Search for the cell housing the specified text and yield its [x, y] center coordinate. 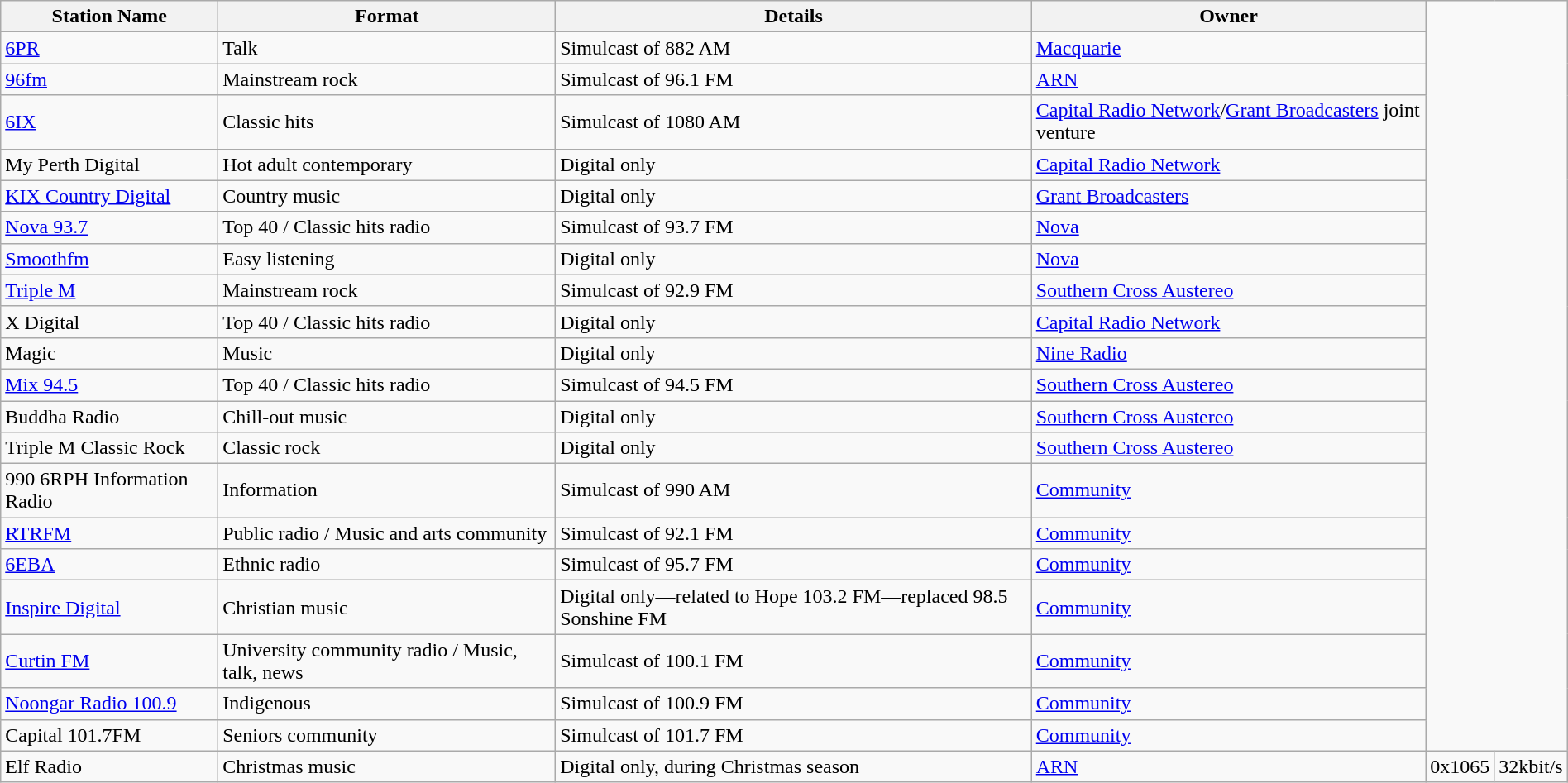
Easy listening [387, 259]
Curtin FM [109, 661]
0x1065 [1460, 766]
Owner [1229, 17]
Details [794, 17]
Talk [387, 48]
Classic hits [387, 122]
Inspire Digital [109, 607]
Triple M Classic Rock [109, 448]
Simulcast of 92.9 FM [794, 290]
Digital only—related to Hope 103.2 FM—replaced 98.5 Sonshine FM [794, 607]
X Digital [109, 322]
Hot adult contemporary [387, 165]
96fm [109, 79]
Simulcast of 95.7 FM [794, 565]
Simulcast of 100.1 FM [794, 661]
Ethnic radio [387, 565]
Elf Radio [109, 766]
Classic rock [387, 448]
990 6RPH Information Radio [109, 491]
Chill-out music [387, 416]
6PR [109, 48]
6IX [109, 122]
Capital 101.7FM [109, 735]
Information [387, 491]
Simulcast of 1080 AM [794, 122]
Simulcast of 96.1 FM [794, 79]
Simulcast of 990 AM [794, 491]
Simulcast of 94.5 FM [794, 384]
Macquarie [1229, 48]
Digital only, during Christmas season [794, 766]
Magic [109, 353]
Noongar Radio 100.9 [109, 704]
Mix 94.5 [109, 384]
Buddha Radio [109, 416]
Simulcast of 100.9 FM [794, 704]
Music [387, 353]
32kbit/s [1531, 766]
Grant Broadcasters [1229, 196]
My Perth Digital [109, 165]
6EBA [109, 565]
Nova 93.7 [109, 227]
Station Name [109, 17]
Format [387, 17]
Country music [387, 196]
RTRFM [109, 533]
Simulcast of 92.1 FM [794, 533]
Simulcast of 101.7 FM [794, 735]
Triple M [109, 290]
Smoothfm [109, 259]
Nine Radio [1229, 353]
Capital Radio Network/Grant Broadcasters joint venture [1229, 122]
KIX Country Digital [109, 196]
University community radio / Music, talk, news [387, 661]
Simulcast of 93.7 FM [794, 227]
Simulcast of 882 AM [794, 48]
Indigenous [387, 704]
Christian music [387, 607]
Seniors community [387, 735]
Christmas music [387, 766]
Public radio / Music and arts community [387, 533]
